Search for the cell housing the specified text and yield its [X, Y] center coordinate. 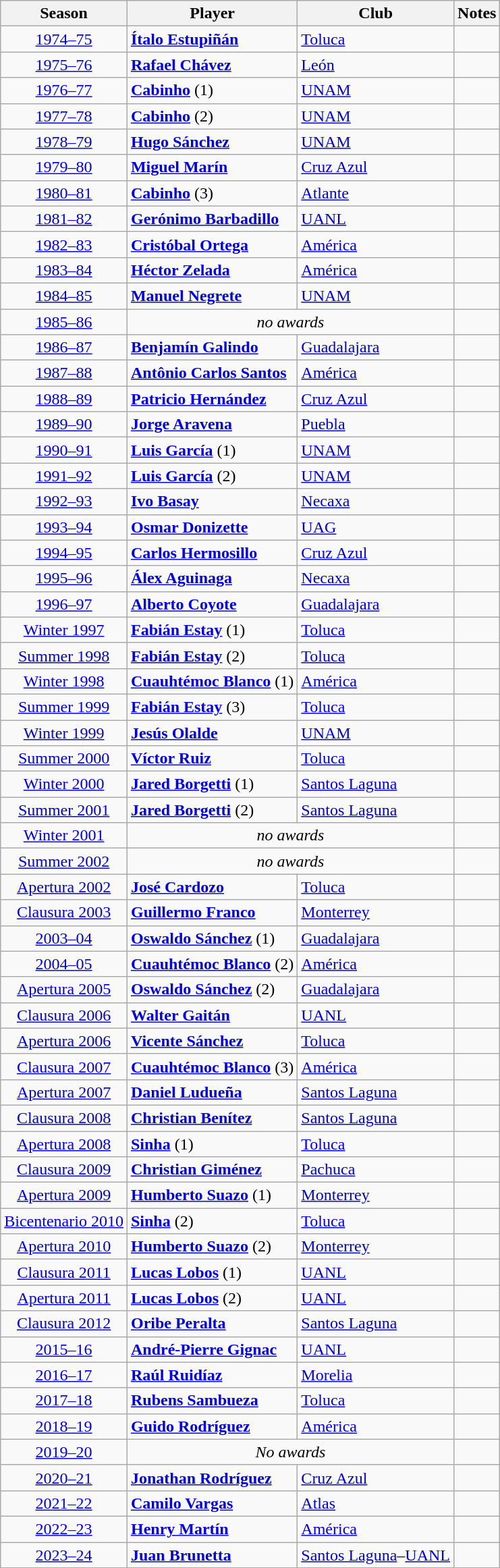
1981–82 [64, 219]
Rubens Sambueza [212, 1401]
Apertura 2005 [64, 990]
Cabinho (2) [212, 116]
José Cardozo [212, 887]
Héctor Zelada [212, 270]
1975–76 [64, 65]
Apertura 2007 [64, 1092]
Winter 1997 [64, 630]
2023–24 [64, 1555]
Luis García (1) [212, 450]
Christian Giménez [212, 1170]
Jared Borgetti (1) [212, 784]
1996–97 [64, 604]
Humberto Suazo (2) [212, 1247]
2020–21 [64, 1478]
1988–89 [64, 399]
Víctor Ruiz [212, 759]
2019–20 [64, 1452]
Cuauhtémoc Blanco (1) [212, 681]
2018–19 [64, 1426]
Vicente Sánchez [212, 1041]
Apertura 2011 [64, 1298]
1992–93 [64, 502]
2017–18 [64, 1401]
Sinha (2) [212, 1221]
1991–92 [64, 476]
Raúl Ruidíaz [212, 1375]
Clausura 2003 [64, 913]
1985–86 [64, 322]
Apertura 2006 [64, 1041]
Apertura 2002 [64, 887]
Jorge Aravena [212, 425]
Sinha (1) [212, 1144]
Guillermo Franco [212, 913]
Summer 2000 [64, 759]
Apertura 2009 [64, 1195]
Walter Gaitán [212, 1015]
Luis García (2) [212, 476]
Summer 2002 [64, 861]
Cabinho (3) [212, 193]
Manuel Negrete [212, 296]
Winter 1998 [64, 681]
Carlos Hermosillo [212, 553]
1980–81 [64, 193]
Benjamín Galindo [212, 348]
Clausura 2011 [64, 1272]
Christian Benítez [212, 1118]
Antônio Carlos Santos [212, 373]
1987–88 [64, 373]
1994–95 [64, 553]
1982–83 [64, 244]
1989–90 [64, 425]
Clausura 2006 [64, 1015]
1978–79 [64, 142]
Patricio Hernández [212, 399]
Santos Laguna–UANL [376, 1555]
Jonathan Rodríguez [212, 1478]
León [376, 65]
Ítalo Estupiñán [212, 39]
Gerónimo Barbadillo [212, 219]
Oswaldo Sánchez (1) [212, 938]
Ivo Basay [212, 502]
Cuauhtémoc Blanco (2) [212, 964]
2003–04 [64, 938]
Cristóbal Ortega [212, 244]
Oribe Peralta [212, 1324]
Camilo Vargas [212, 1503]
Humberto Suazo (1) [212, 1195]
Lucas Lobos (1) [212, 1272]
Bicentenario 2010 [64, 1221]
Pachuca [376, 1170]
Osmar Donizette [212, 527]
Lucas Lobos (2) [212, 1298]
Miguel Marín [212, 167]
1976–77 [64, 90]
Apertura 2010 [64, 1247]
Guido Rodríguez [212, 1426]
Clausura 2008 [64, 1118]
Atlante [376, 193]
Puebla [376, 425]
2022–23 [64, 1529]
No awards [290, 1452]
Apertura 2008 [64, 1144]
UAG [376, 527]
Summer 1998 [64, 655]
Alberto Coyote [212, 604]
Fabián Estay (1) [212, 630]
Season [64, 13]
Rafael Chávez [212, 65]
André-Pierre Gignac [212, 1349]
Fabián Estay (3) [212, 707]
Morelia [376, 1375]
2004–05 [64, 964]
Club [376, 13]
Cabinho (1) [212, 90]
Clausura 2009 [64, 1170]
Winter 2001 [64, 836]
Notes [477, 13]
Cuauhtémoc Blanco (3) [212, 1066]
Álex Aguinaga [212, 578]
1986–87 [64, 348]
Player [212, 13]
1993–94 [64, 527]
1974–75 [64, 39]
Jesús Olalde [212, 732]
Juan Brunetta [212, 1555]
Oswaldo Sánchez (2) [212, 990]
2016–17 [64, 1375]
1977–78 [64, 116]
1990–91 [64, 450]
Summer 2001 [64, 810]
Winter 1999 [64, 732]
Henry Martín [212, 1529]
Clausura 2007 [64, 1066]
1983–84 [64, 270]
Winter 2000 [64, 784]
2015–16 [64, 1349]
Hugo Sánchez [212, 142]
Jared Borgetti (2) [212, 810]
1979–80 [64, 167]
Atlas [376, 1503]
Fabián Estay (2) [212, 655]
Summer 1999 [64, 707]
Clausura 2012 [64, 1324]
1995–96 [64, 578]
1984–85 [64, 296]
2021–22 [64, 1503]
Daniel Ludueña [212, 1092]
